Locate the cell with the specified text and output its (x, y) center coordinate. 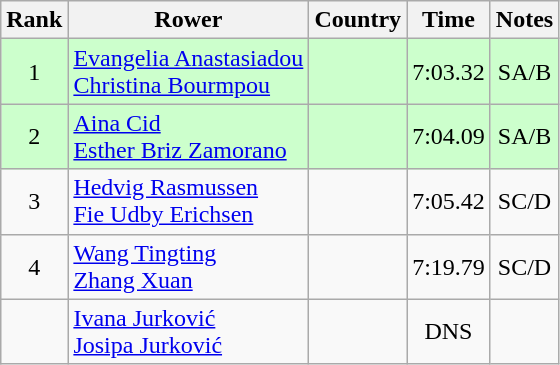
7:03.32 (449, 72)
Notes (524, 20)
Wang TingtingZhang Xuan (188, 266)
Rower (188, 20)
Ivana JurkovićJosipa Jurković (188, 332)
1 (34, 72)
Evangelia AnastasiadouChristina Bourmpou (188, 72)
Hedvig RasmussenFie Udby Erichsen (188, 202)
4 (34, 266)
Aina CidEsther Briz Zamorano (188, 136)
2 (34, 136)
Rank (34, 20)
7:05.42 (449, 202)
Country (358, 20)
DNS (449, 332)
Time (449, 20)
7:19.79 (449, 266)
3 (34, 202)
7:04.09 (449, 136)
